Search for the cell housing the specified text and yield its [x, y] center coordinate. 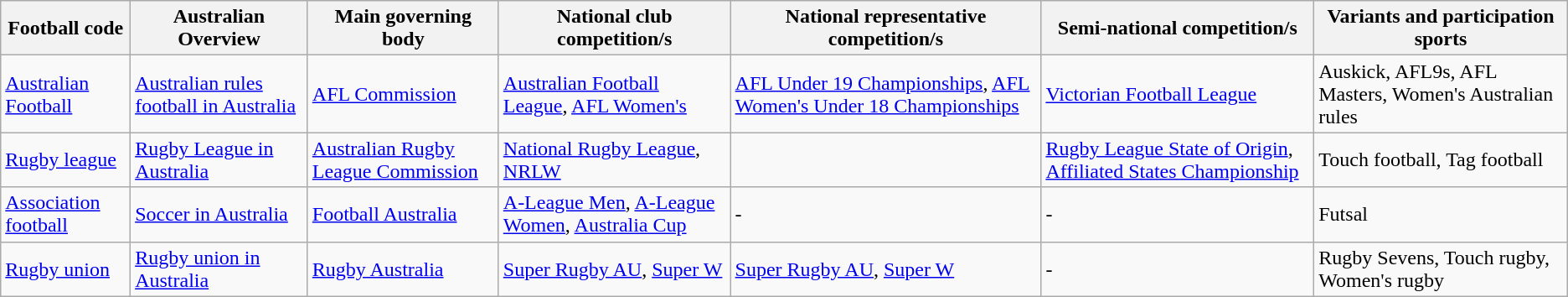
National club competition/s [615, 29]
Soccer in Australia [219, 215]
AFL Under 19 Championships, AFL Women's Under 18 Championships [886, 94]
Futsal [1441, 215]
Semi-national competition/s [1178, 29]
AFL Commission [403, 94]
Australian rules football in Australia [219, 94]
A-League Men, A-League Women, Australia Cup [615, 215]
Rugby Australia [403, 268]
Rugby league [65, 159]
Main governing body [403, 29]
Victorian Football League [1178, 94]
Variants and participation sports [1441, 29]
Rugby union in Australia [219, 268]
Touch football, Tag football [1441, 159]
Association football [65, 215]
Australian Rugby League Commission [403, 159]
Football Australia [403, 215]
Auskick, AFL9s, AFL Masters, Women's Australian rules [1441, 94]
National Rugby League, NRLW [615, 159]
Australian Football [65, 94]
Rugby Sevens, Touch rugby, Women's rugby [1441, 268]
Rugby union [65, 268]
Australian Football League, AFL Women's [615, 94]
Football code [65, 29]
Australian Overview [219, 29]
Rugby League State of Origin, Affiliated States Championship [1178, 159]
Rugby League in Australia [219, 159]
National representative competition/s [886, 29]
